Locate the cell with the specified text and output its [x, y] center coordinate. 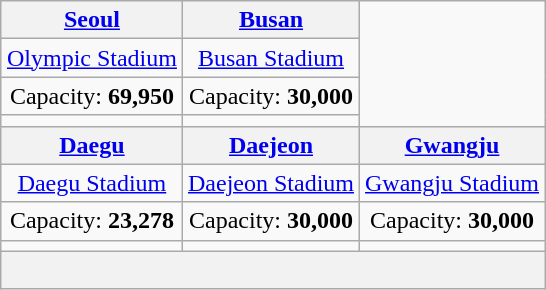
Daejeon [270, 145]
Capacity: 69,950 [92, 96]
Busan Stadium [270, 58]
Seoul [92, 20]
Gwangju Stadium [452, 183]
Daejeon Stadium [270, 183]
Daegu [92, 145]
Olympic Stadium [92, 58]
Capacity: 23,278 [92, 221]
Gwangju [452, 145]
Daegu Stadium [92, 183]
Busan [270, 20]
